Find where the given text appears and provide that cell's center as [x, y] coordinate. 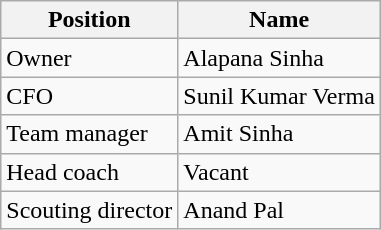
Alapana Sinha [280, 58]
Name [280, 20]
Head coach [90, 172]
Sunil Kumar Verma [280, 96]
Position [90, 20]
Team manager [90, 134]
CFO [90, 96]
Anand Pal [280, 210]
Scouting director [90, 210]
Amit Sinha [280, 134]
Owner [90, 58]
Vacant [280, 172]
